Determine the [X, Y] coordinate at the center of the cell enclosing the given text.  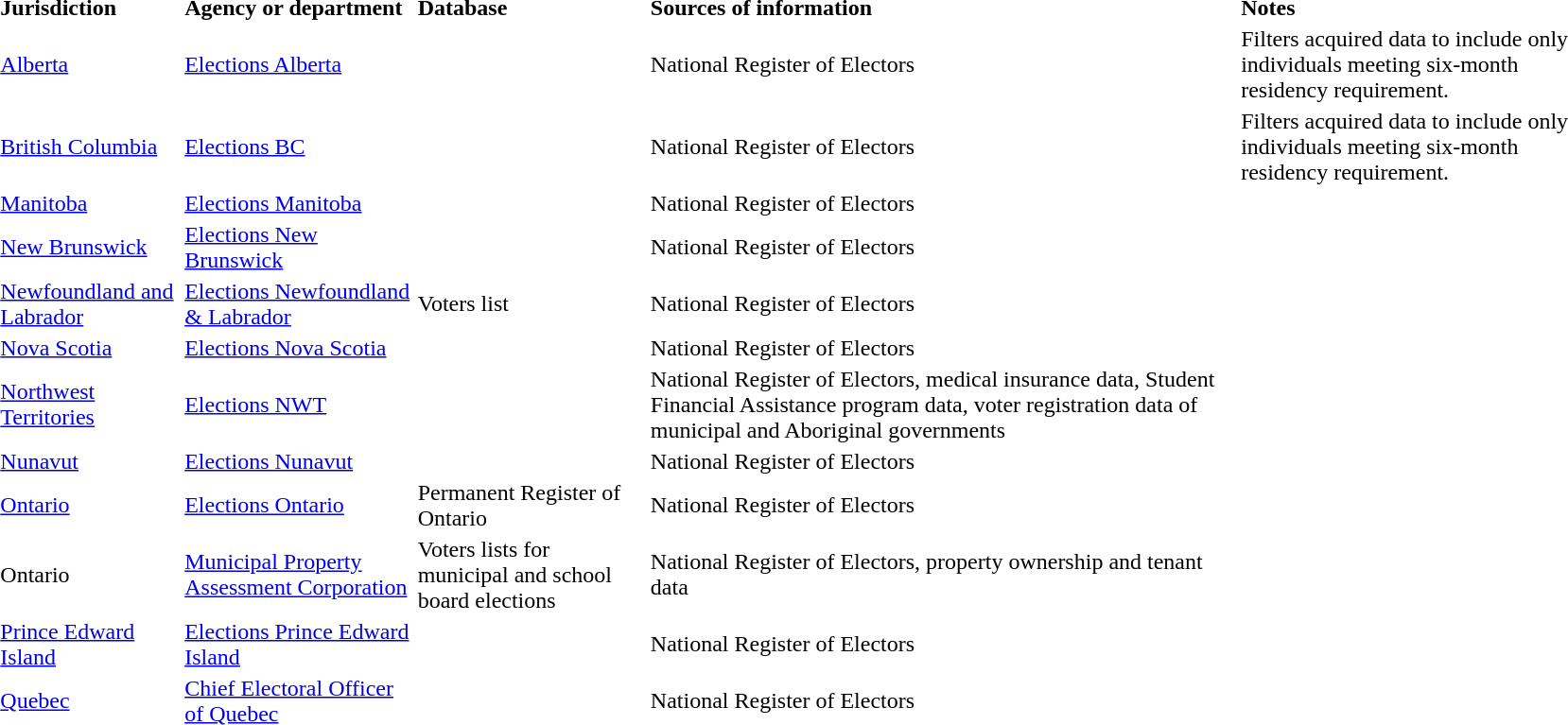
Municipal Property Assessment Corporation [299, 575]
Voters list [531, 304]
Elections Nunavut [299, 461]
National Register of Electors, property ownership and tenant data [942, 575]
Elections New Brunswick [299, 248]
Elections NWT [299, 405]
Elections Manitoba [299, 203]
Voters lists for municipal and school board elections [531, 575]
Permanent Register of Ontario [531, 505]
Elections Prince Edward Island [299, 645]
Elections Nova Scotia [299, 348]
Elections Newfoundland & Labrador [299, 304]
Elections BC [299, 147]
Elections Alberta [299, 64]
Elections Ontario [299, 505]
